Identify which cell holds the provided text, then report its [x, y] central coordinate. 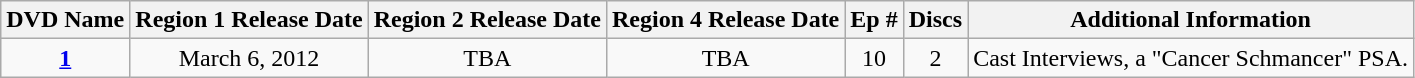
1 [66, 58]
10 [874, 58]
March 6, 2012 [249, 58]
Region 1 Release Date [249, 20]
2 [935, 58]
Discs [935, 20]
Ep # [874, 20]
DVD Name [66, 20]
Region 4 Release Date [725, 20]
Region 2 Release Date [487, 20]
Additional Information [1191, 20]
Cast Interviews, a "Cancer Schmancer" PSA. [1191, 58]
